Locate the cell with the specified text and output its [X, Y] center coordinate. 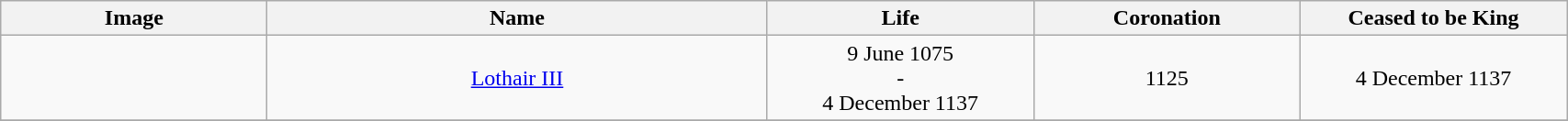
Coronation [1167, 18]
Ceased to be King [1433, 18]
Lothair III [517, 78]
Name [517, 18]
Image [134, 18]
4 December 1137 [1433, 78]
Life [900, 18]
1125 [1167, 78]
9 June 1075-4 December 1137 [900, 78]
